Detect which cell encompasses the target text, then output its (X, Y) center coordinate. 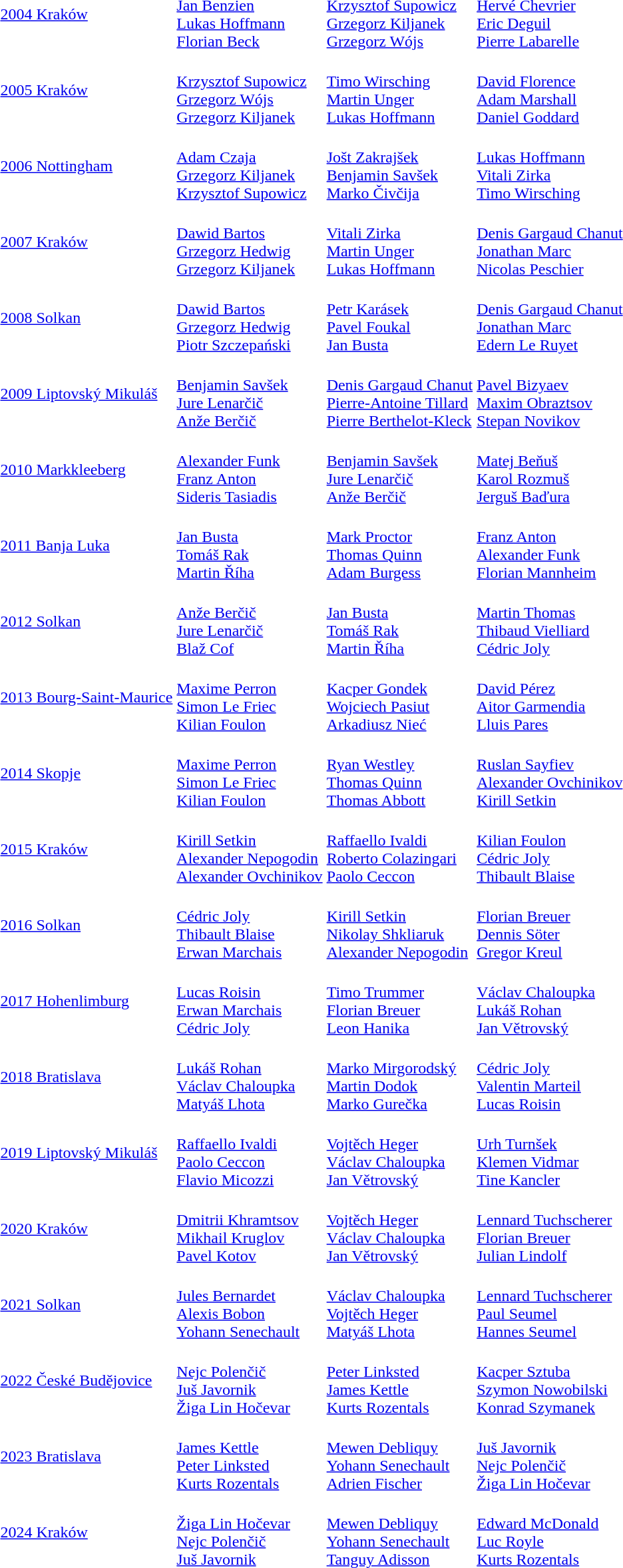
Vitali ZirkaMartin UngerLukas Hoffmann (399, 242)
Jošt ZakrajšekBenjamin SavšekMarko Čivčija (399, 166)
Krzysztof SupowiczGrzegorz WójsGrzegorz Kiljanek (250, 91)
Václav ChaloupkaVojtěch HegerMatyáš Lhota (399, 1305)
Nejc PolenčičJuš JavornikŽiga Lin Hočevar (250, 1381)
Marko MirgorodskýMartin DodokMarko Gurečka (399, 1077)
Timo WirschingMartin UngerLukas Hoffmann (399, 91)
Jules BernardetAlexis BobonYohann Senechault (250, 1305)
Petr KarásekPavel FoukalJan Busta (399, 318)
Dawid BartosGrzegorz HedwigPiotr Szczepański (250, 318)
Lucas RoisinErwan MarchaisCédric Joly (250, 1001)
Dmitrii KhramtsovMikhail KruglovPavel Kotov (250, 1229)
Lukáš RohanVáclav ChaloupkaMatyáš Lhota (250, 1077)
James KettlePeter LinkstedKurts Rozentals (250, 1457)
Dawid BartosGrzegorz HedwigGrzegorz Kiljanek (250, 242)
Adam CzajaGrzegorz KiljanekKrzysztof Supowicz (250, 166)
Kirill SetkinAlexander NepogodinAlexander Ovchinikov (250, 850)
Kacper GondekWojciech PasiutArkadiusz Nieć (399, 698)
Peter LinkstedJames KettleKurts Rozentals (399, 1381)
Raffaello IvaldiRoberto ColazingariPaolo Ceccon (399, 850)
Timo TrummerFlorian BreuerLeon Hanika (399, 1001)
Denis Gargaud ChanutPierre-Antoine TillardPierre Berthelot-Kleck (399, 394)
Kirill SetkinNikolay ShkliarukAlexander Nepogodin (399, 925)
Alexander FunkFranz AntonSideris Tasiadis (250, 470)
Mark ProctorThomas QuinnAdam Burgess (399, 546)
Mewen DebliquyYohann SenechaultAdrien Fischer (399, 1457)
Raffaello IvaldiPaolo CecconFlavio Micozzi (250, 1153)
Cédric JolyThibault BlaiseErwan Marchais (250, 925)
Ryan WestleyThomas QuinnThomas Abbott (399, 774)
Anže BerčičJure LenarčičBlaž Cof (250, 622)
